Return the (x, y) coordinate for the center point of the cell that contains the specified text.  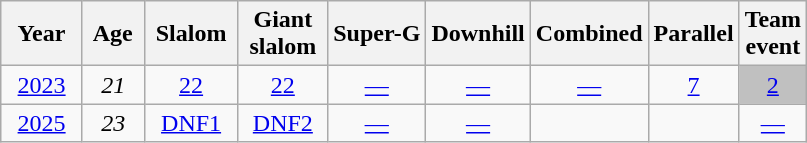
Teamevent (773, 34)
2025 (42, 123)
Slalom (191, 34)
Parallel (694, 34)
2023 (42, 85)
Giant slalom (283, 34)
DNF1 (191, 123)
Downhill (478, 34)
23 (113, 123)
21 (113, 85)
Super-G (377, 34)
Combined (589, 34)
Year (42, 34)
2 (773, 85)
7 (694, 85)
DNF2 (283, 123)
Age (113, 34)
